Output the [X, Y] coordinate of the center of the cell containing the given text.  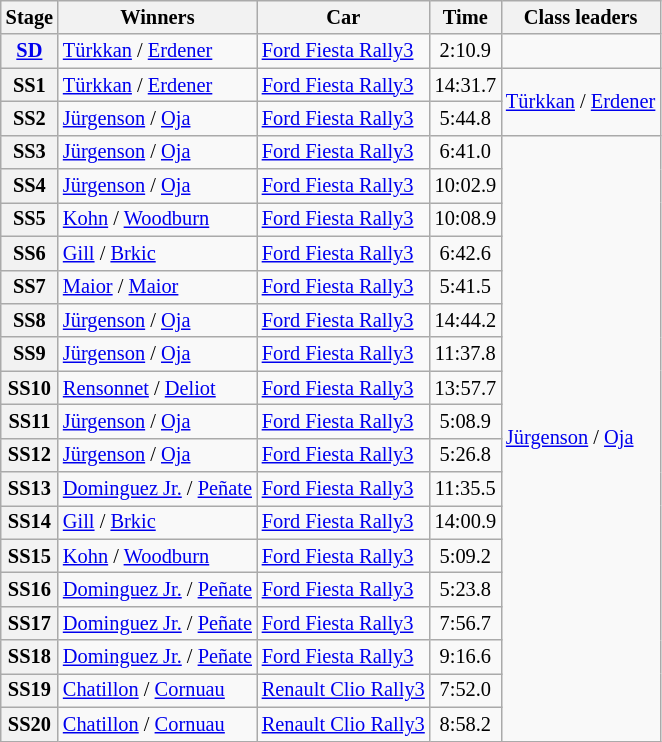
Rensonnet / Deliot [158, 388]
SS9 [30, 354]
SS15 [30, 556]
5:23.8 [466, 589]
10:08.9 [466, 219]
SS16 [30, 589]
SS12 [30, 455]
Car [344, 17]
5:41.5 [466, 287]
SS2 [30, 118]
5:44.8 [466, 118]
SS14 [30, 522]
SS1 [30, 85]
SS10 [30, 388]
Maior / Maior [158, 287]
14:31.7 [466, 85]
SS17 [30, 623]
2:10.9 [466, 51]
13:57.7 [466, 388]
14:44.2 [466, 320]
SS3 [30, 152]
9:16.6 [466, 657]
Time [466, 17]
SS20 [30, 724]
10:02.9 [466, 186]
SS19 [30, 690]
Class leaders [580, 17]
7:52.0 [466, 690]
Winners [158, 17]
SS8 [30, 320]
5:08.9 [466, 421]
SS18 [30, 657]
SS13 [30, 489]
11:35.5 [466, 489]
SS4 [30, 186]
SS11 [30, 421]
6:42.6 [466, 253]
14:00.9 [466, 522]
6:41.0 [466, 152]
Stage [30, 17]
11:37.8 [466, 354]
SS6 [30, 253]
SS5 [30, 219]
5:26.8 [466, 455]
SD [30, 51]
7:56.7 [466, 623]
8:58.2 [466, 724]
SS7 [30, 287]
5:09.2 [466, 556]
